Search for the cell housing the specified text and yield its (X, Y) center coordinate. 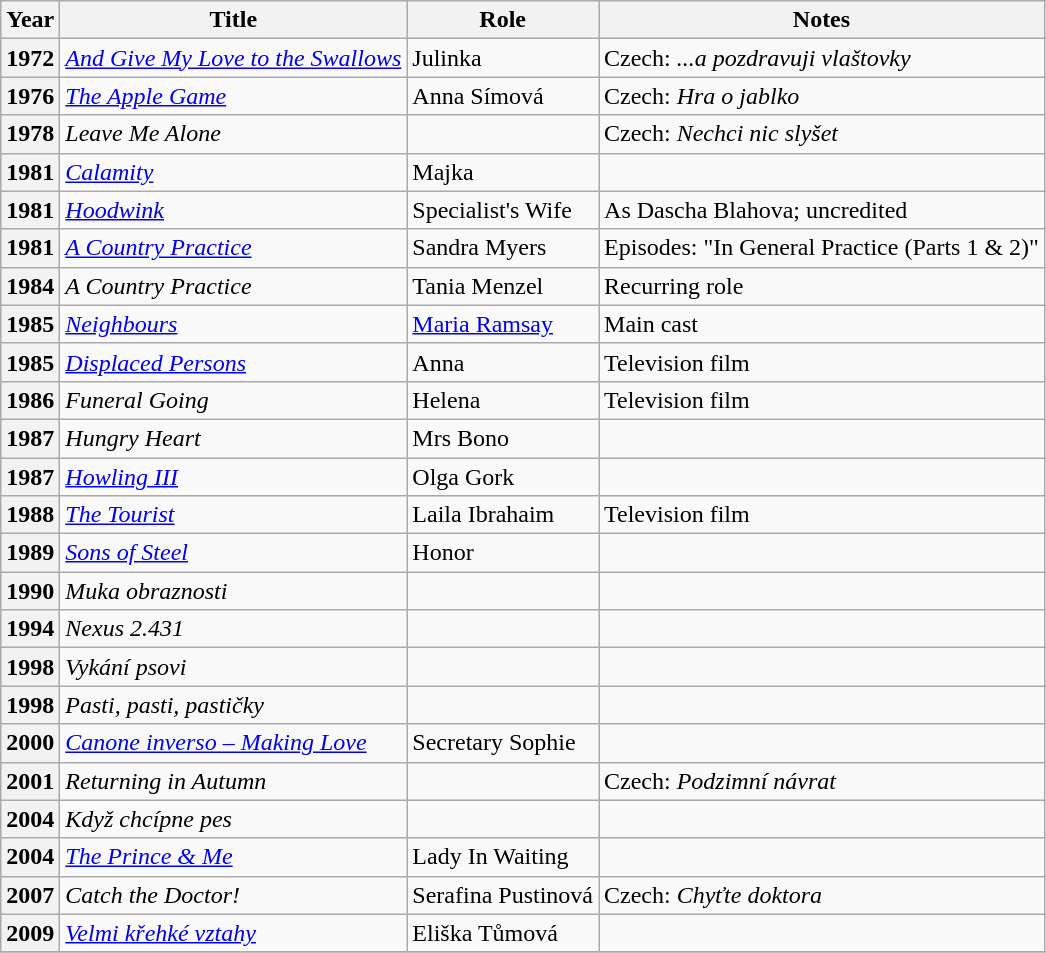
Czech: Nechci nic slyšet (822, 134)
The Tourist (234, 515)
Hungry Heart (234, 438)
Eliška Tůmová (503, 933)
1984 (30, 286)
Pasti, pasti, pastičky (234, 705)
Honor (503, 553)
Role (503, 20)
Czech: ...a pozdravuji vlaštovky (822, 58)
Catch the Doctor! (234, 895)
Episodes: "In General Practice (Parts 1 & 2)" (822, 248)
2000 (30, 743)
And Give My Love to the Swallows (234, 58)
2009 (30, 933)
2007 (30, 895)
Funeral Going (234, 400)
Returning in Autumn (234, 781)
Czech: Hra o jablko (822, 96)
Czech: Chyťte doktora (822, 895)
Year (30, 20)
Secretary Sophie (503, 743)
1976 (30, 96)
Olga Gork (503, 477)
Anna (503, 362)
Mrs Bono (503, 438)
Notes (822, 20)
1994 (30, 629)
Muka obraznosti (234, 591)
1989 (30, 553)
Specialist's Wife (503, 210)
1990 (30, 591)
Vykání psovi (234, 667)
Velmi křehké vztahy (234, 933)
1988 (30, 515)
The Apple Game (234, 96)
The Prince & Me (234, 857)
Když chcípne pes (234, 819)
Nexus 2.431 (234, 629)
Serafina Pustinová (503, 895)
Howling III (234, 477)
Title (234, 20)
Anna Símová (503, 96)
Main cast (822, 324)
Leave Me Alone (234, 134)
1972 (30, 58)
Displaced Persons (234, 362)
Hoodwink (234, 210)
Recurring role (822, 286)
Majka (503, 172)
Sandra Myers (503, 248)
Laila Ibrahaim (503, 515)
Helena (503, 400)
As Dascha Blahova; uncredited (822, 210)
1978 (30, 134)
Tania Menzel (503, 286)
Sons of Steel (234, 553)
Lady In Waiting (503, 857)
1986 (30, 400)
2001 (30, 781)
Maria Ramsay (503, 324)
Calamity (234, 172)
Canone inverso – Making Love (234, 743)
Julinka (503, 58)
Czech: Podzimní návrat (822, 781)
Neighbours (234, 324)
